Output the [x, y] coordinate of the center of the cell containing the given text.  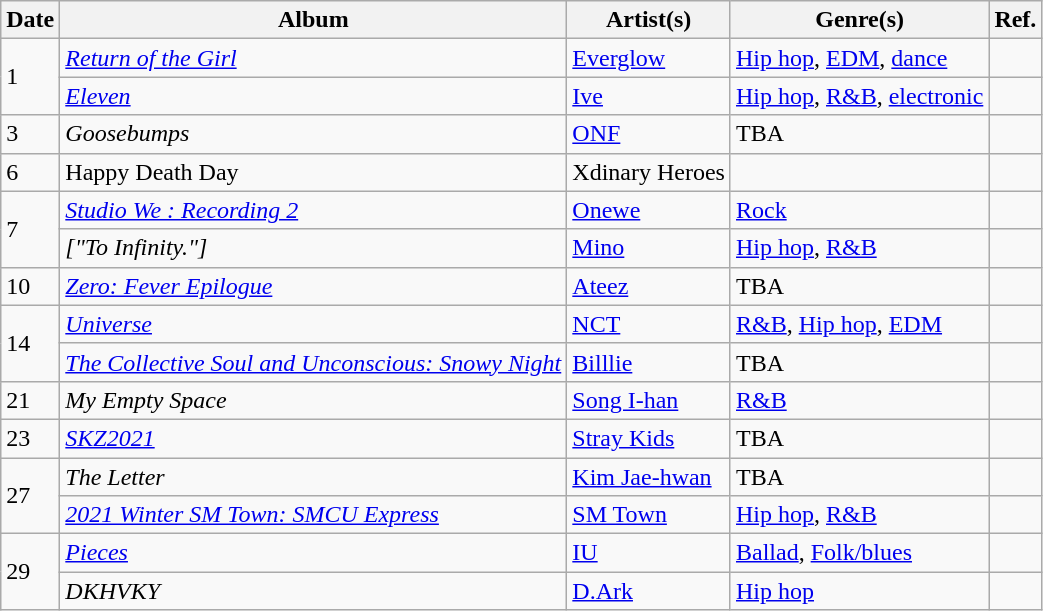
Hip hop, EDM, dance [859, 58]
Ive [649, 96]
3 [30, 134]
Hip hop [859, 591]
Date [30, 20]
Genre(s) [859, 20]
Kim Jae-hwan [649, 477]
The Letter [314, 477]
Ballad, Folk/blues [859, 553]
29 [30, 572]
Goosebumps [314, 134]
Everglow [649, 58]
SKZ2021 [314, 438]
27 [30, 496]
ONF [649, 134]
R&B, Hip hop, EDM [859, 324]
Xdinary Heroes [649, 172]
Studio We : Recording 2 [314, 210]
Return of the Girl [314, 58]
Album [314, 20]
DKHVKY [314, 591]
Rock [859, 210]
10 [30, 286]
SM Town [649, 515]
D.Ark [649, 591]
NCT [649, 324]
Pieces [314, 553]
23 [30, 438]
Happy Death Day [314, 172]
["To Infinity."] [314, 248]
Artist(s) [649, 20]
R&B [859, 400]
2021 Winter SM Town: SMCU Express [314, 515]
Ref. [1016, 20]
My Empty Space [314, 400]
Onewe [649, 210]
Song I-han [649, 400]
Hip hop, R&B, electronic [859, 96]
6 [30, 172]
Zero: Fever Epilogue [314, 286]
7 [30, 229]
Ateez [649, 286]
Eleven [314, 96]
21 [30, 400]
Billlie [649, 362]
Mino [649, 248]
1 [30, 77]
14 [30, 343]
Stray Kids [649, 438]
IU [649, 553]
Universe [314, 324]
The Collective Soul and Unconscious: Snowy Night [314, 362]
